Detect which cell encompasses the target text, then output its [x, y] center coordinate. 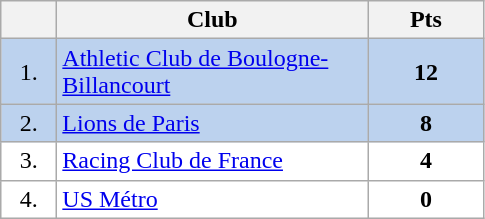
4. [29, 199]
Lions de Paris [212, 123]
0 [426, 199]
Racing Club de France [212, 161]
4 [426, 161]
12 [426, 72]
1. [29, 72]
2. [29, 123]
Athletic Club de Boulogne-Billancourt [212, 72]
Club [212, 20]
3. [29, 161]
8 [426, 123]
US Métro [212, 199]
Pts [426, 20]
